Scan for the cell matching the given text and deliver its (X, Y) coordinate at center. 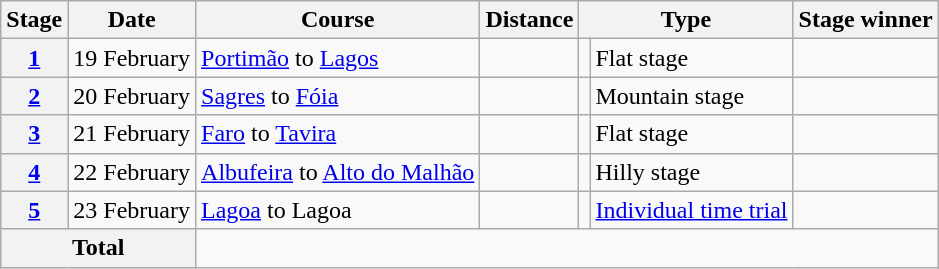
23 February (132, 210)
Hilly stage (692, 172)
Date (132, 20)
2 (34, 96)
Sagres to Fóia (338, 96)
22 February (132, 172)
4 (34, 172)
Stage (34, 20)
Lagoa to Lagoa (338, 210)
Mountain stage (692, 96)
Stage winner (866, 20)
Total (98, 248)
1 (34, 58)
Individual time trial (692, 210)
3 (34, 134)
Faro to Tavira (338, 134)
19 February (132, 58)
Type (686, 20)
Albufeira to Alto do Malhão (338, 172)
Portimão to Lagos (338, 58)
21 February (132, 134)
Distance (530, 20)
Course (338, 20)
5 (34, 210)
20 February (132, 96)
